Provide the [X, Y] coordinate of the cell's center where the given text is located.  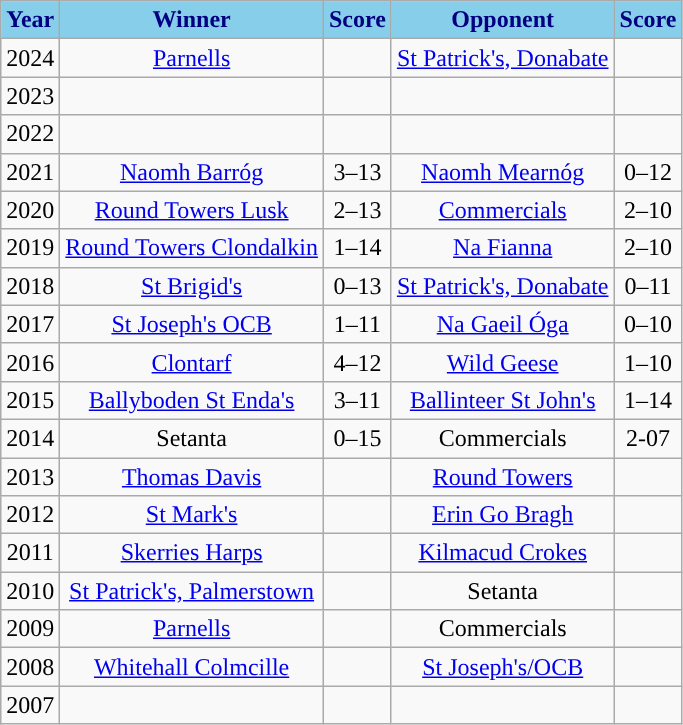
4–12 [357, 362]
2019 [30, 248]
2013 [30, 477]
St Patrick's, Palmerstown [192, 591]
2012 [30, 515]
2021 [30, 172]
St Brigid's [192, 286]
2017 [30, 324]
Naomh Mearnóg [502, 172]
2010 [30, 591]
Round Towers [502, 477]
0–11 [648, 286]
Ballyboden St Enda's [192, 400]
Clontarf [192, 362]
2011 [30, 553]
Ballinteer St John's [502, 400]
Thomas Davis [192, 477]
0–12 [648, 172]
1–10 [648, 362]
2016 [30, 362]
Na Fianna [502, 248]
2009 [30, 629]
Na Gaeil Óga [502, 324]
2020 [30, 210]
2014 [30, 438]
0–10 [648, 324]
Round Towers Clondalkin [192, 248]
Round Towers Lusk [192, 210]
3–13 [357, 172]
Winner [192, 20]
2015 [30, 400]
2018 [30, 286]
2–13 [357, 210]
3–11 [357, 400]
2023 [30, 96]
Year [30, 20]
Wild Geese [502, 362]
Skerries Harps [192, 553]
2022 [30, 134]
2008 [30, 667]
Naomh Barróg [192, 172]
Erin Go Bragh [502, 515]
Opponent [502, 20]
Kilmacud Crokes [502, 553]
0–15 [357, 438]
St Joseph's/OCB [502, 667]
St Joseph's OCB [192, 324]
2024 [30, 58]
0–13 [357, 286]
Whitehall Colmcille [192, 667]
St Mark's [192, 515]
2-07 [648, 438]
2007 [30, 705]
1–11 [357, 324]
